For the text-containing cell, return its midpoint in (x, y) coordinate format. 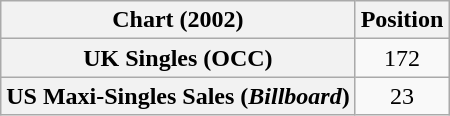
UK Singles (OCC) (178, 58)
172 (402, 58)
Position (402, 20)
US Maxi-Singles Sales (Billboard) (178, 96)
23 (402, 96)
Chart (2002) (178, 20)
